Scan for the cell matching the given text and deliver its (X, Y) coordinate at center. 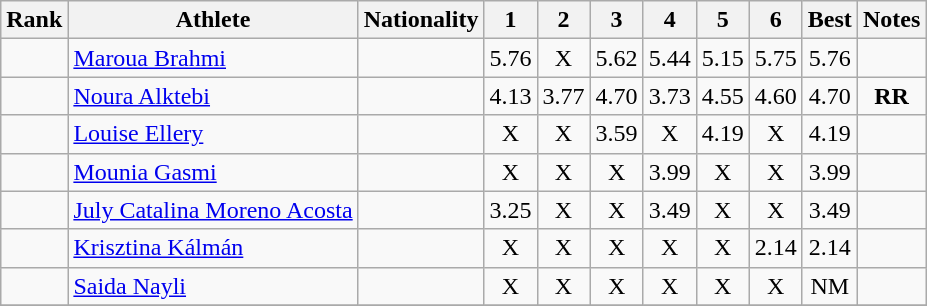
Athlete (213, 20)
3.77 (564, 96)
July Catalina Moreno Acosta (213, 210)
NM (830, 286)
2 (564, 20)
Louise Ellery (213, 134)
3 (616, 20)
RR (891, 96)
4.60 (776, 96)
Best (830, 20)
3.25 (510, 210)
4.13 (510, 96)
Noura Alktebi (213, 96)
5.75 (776, 58)
Notes (891, 20)
5.44 (670, 58)
Maroua Brahmi (213, 58)
1 (510, 20)
5 (722, 20)
4.55 (722, 96)
3.73 (670, 96)
Krisztina Kálmán (213, 248)
3.59 (616, 134)
Rank (34, 20)
Mounia Gasmi (213, 172)
5.15 (722, 58)
5.62 (616, 58)
4 (670, 20)
Saida Nayli (213, 286)
6 (776, 20)
Nationality (421, 20)
